From the cell containing the given text, extract its center point as (X, Y) coordinate. 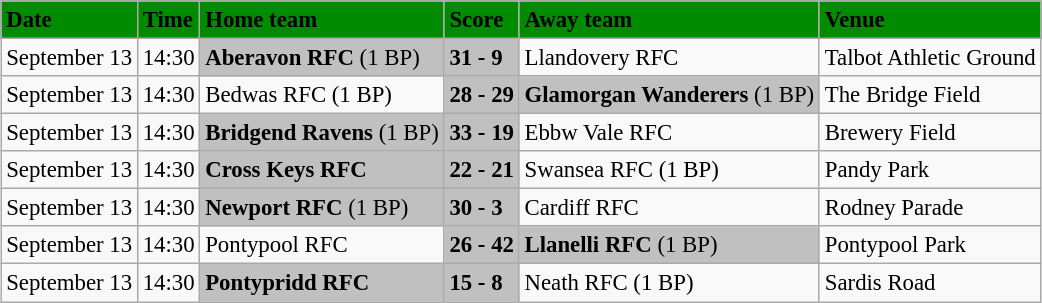
Cardiff RFC (669, 208)
Glamorgan Wanderers (1 BP) (669, 95)
22 - 21 (482, 170)
31 - 9 (482, 57)
33 - 19 (482, 133)
Away team (669, 20)
Time (168, 20)
Pontypridd RFC (322, 283)
Pontypool RFC (322, 245)
Cross Keys RFC (322, 170)
Bedwas RFC (1 BP) (322, 95)
Llanelli RFC (1 BP) (669, 245)
The Bridge Field (930, 95)
Aberavon RFC (1 BP) (322, 57)
Date (69, 20)
Rodney Parade (930, 208)
Sardis Road (930, 283)
Llandovery RFC (669, 57)
Swansea RFC (1 BP) (669, 170)
Neath RFC (1 BP) (669, 283)
Bridgend Ravens (1 BP) (322, 133)
Pontypool Park (930, 245)
Newport RFC (1 BP) (322, 208)
Brewery Field (930, 133)
28 - 29 (482, 95)
Talbot Athletic Ground (930, 57)
26 - 42 (482, 245)
Ebbw Vale RFC (669, 133)
Pandy Park (930, 170)
30 - 3 (482, 208)
15 - 8 (482, 283)
Home team (322, 20)
Score (482, 20)
Venue (930, 20)
